Provide the [X, Y] coordinate of the cell's center where the given text is located.  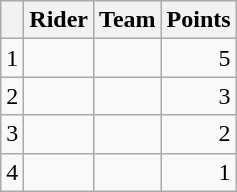
Points [198, 20]
4 [12, 172]
5 [198, 58]
Rider [59, 20]
Team [128, 20]
